Pinpoint the cell where the given text exists, returning its (X, Y) midpoint coordinate. 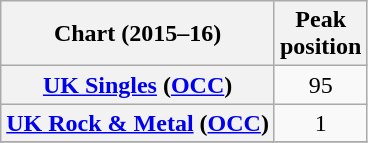
Peakposition (320, 34)
Chart (2015–16) (138, 34)
1 (320, 123)
95 (320, 85)
UK Rock & Metal (OCC) (138, 123)
UK Singles (OCC) (138, 85)
